Identify which cell holds the provided text, then report its (X, Y) central coordinate. 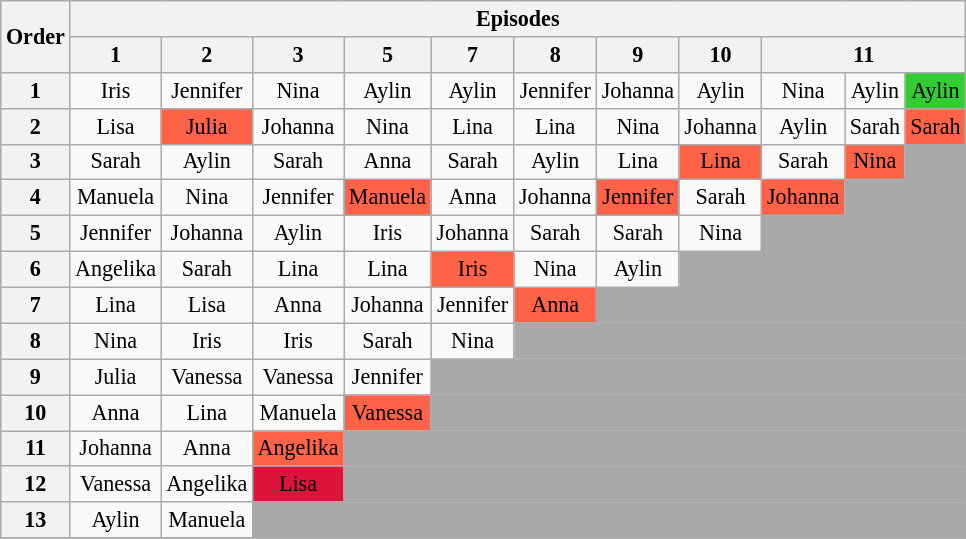
6 (36, 269)
Order (36, 36)
12 (36, 484)
13 (36, 520)
Episodes (518, 18)
4 (36, 198)
